From the cell containing the given text, extract its center point as (X, Y) coordinate. 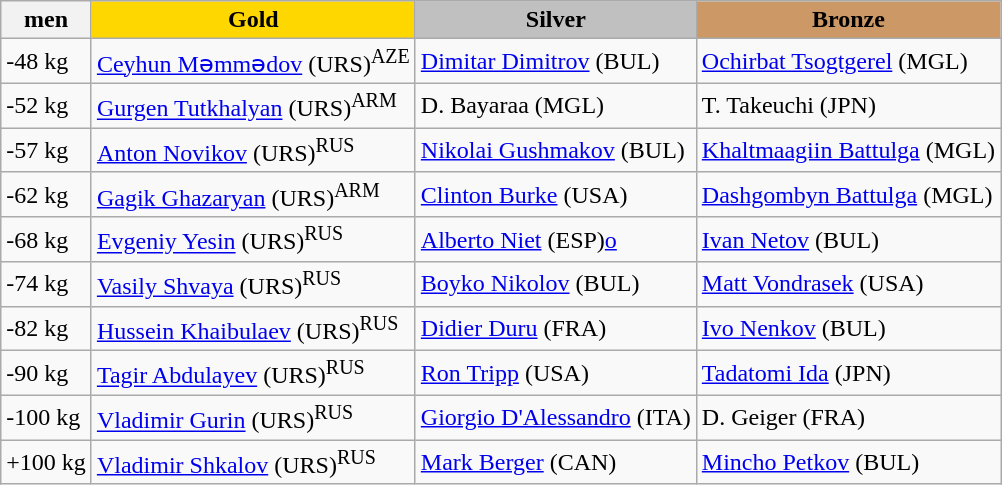
Vladimir Gurin (URS)RUS (253, 418)
Bronze (848, 20)
+100 kg (46, 462)
Clinton Burke (USA) (556, 194)
Vasily Shvaya (URS)RUS (253, 284)
Giorgio D'Alessandro (ITA) (556, 418)
Ochirbat Tsogtgerel (MGL) (848, 62)
Ceyhun Məmmədov (URS)AZE (253, 62)
-62 kg (46, 194)
Dimitar Dimitrov (BUL) (556, 62)
Evgeniy Yesin (URS)RUS (253, 240)
men (46, 20)
D. Bayaraa (MGL) (556, 106)
-68 kg (46, 240)
Gagik Ghazaryan (URS)ARM (253, 194)
Silver (556, 20)
Tagir Abdulayev (URS)RUS (253, 374)
-90 kg (46, 374)
-100 kg (46, 418)
D. Geiger (FRA) (848, 418)
Vladimir Shkalov (URS)RUS (253, 462)
-48 kg (46, 62)
Hussein Khaibulaev (URS)RUS (253, 328)
-82 kg (46, 328)
Anton Novikov (URS)RUS (253, 150)
-52 kg (46, 106)
Mincho Petkov (BUL) (848, 462)
Nikolai Gushmakov (BUL) (556, 150)
T. Takeuchi (JPN) (848, 106)
-74 kg (46, 284)
Gold (253, 20)
Mark Berger (CAN) (556, 462)
-57 kg (46, 150)
Ivo Nenkov (BUL) (848, 328)
Alberto Niet (ESP)o (556, 240)
Ron Tripp (USA) (556, 374)
Ivan Netov (BUL) (848, 240)
Tadatomi Ida (JPN) (848, 374)
Khaltmaagiin Battulga (MGL) (848, 150)
Didier Duru (FRA) (556, 328)
Dashgombyn Battulga (MGL) (848, 194)
Matt Vondrasek (USA) (848, 284)
Gurgen Tutkhalyan (URS)ARM (253, 106)
Boyko Nikolov (BUL) (556, 284)
